Pinpoint the cell where the given text exists, returning its (X, Y) midpoint coordinate. 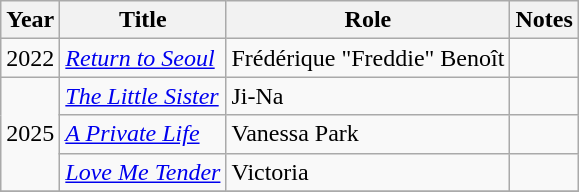
Ji-Na (368, 96)
A Private Life (143, 134)
Vanessa Park (368, 134)
Notes (544, 20)
Victoria (368, 172)
Frédérique "Freddie" Benoît (368, 58)
Role (368, 20)
Year (30, 20)
Return to Seoul (143, 58)
The Little Sister (143, 96)
Love Me Tender (143, 172)
2022 (30, 58)
2025 (30, 134)
Title (143, 20)
